Locate the cell with the specified text and output its [x, y] center coordinate. 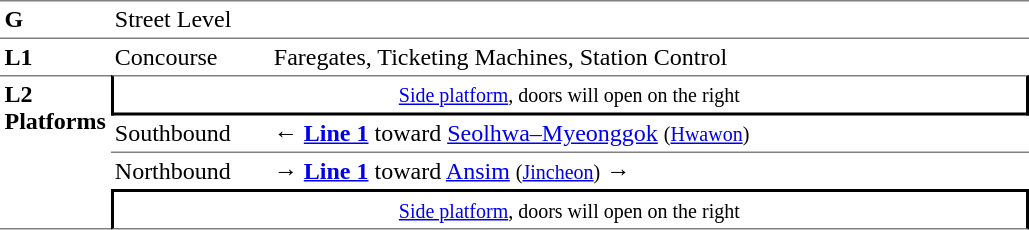
← Line 1 toward Seolhwa–Myeonggok (Hwawon) [648, 135]
L2Platforms [55, 152]
L1 [55, 57]
Concourse [190, 57]
→ Line 1 toward Ansim (Jincheon) → [648, 171]
Northbound [190, 171]
Faregates, Ticketing Machines, Station Control [648, 57]
Street Level [190, 20]
G [55, 20]
Southbound [190, 135]
